Return [X, Y] of the center of cell containing provided text 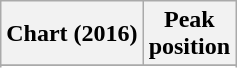
Chart (2016) [72, 34]
Peak position [189, 34]
